Locate the cell with the specified text and output its (x, y) center coordinate. 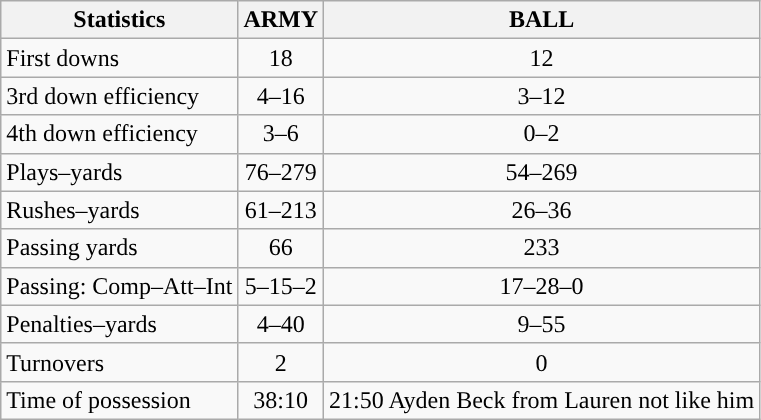
3–6 (281, 134)
0 (542, 362)
Turnovers (120, 362)
Time of possession (120, 400)
Penalties–yards (120, 324)
4–40 (281, 324)
9–55 (542, 324)
38:10 (281, 400)
Passing yards (120, 248)
18 (281, 58)
0–2 (542, 134)
4–16 (281, 96)
17–28–0 (542, 286)
ARMY (281, 20)
Statistics (120, 20)
First downs (120, 58)
Rushes–yards (120, 210)
61–213 (281, 210)
54–269 (542, 172)
66 (281, 248)
233 (542, 248)
4th down efficiency (120, 134)
Plays–yards (120, 172)
21:50 Ayden Beck from Lauren not like him (542, 400)
3rd down efficiency (120, 96)
3–12 (542, 96)
Passing: Comp–Att–Int (120, 286)
BALL (542, 20)
5–15–2 (281, 286)
26–36 (542, 210)
76–279 (281, 172)
2 (281, 362)
12 (542, 58)
